Scan for the cell matching the given text and deliver its [X, Y] coordinate at center. 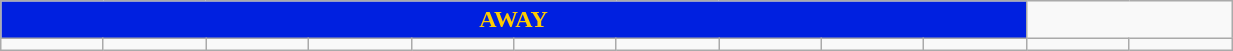
AWAY [514, 20]
